Extract the [X, Y] coordinate from the center of the cell holding the provided text.  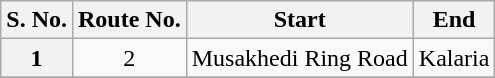
1 [37, 58]
Kalaria [454, 58]
End [454, 20]
Start [300, 20]
S. No. [37, 20]
Musakhedi Ring Road [300, 58]
Route No. [129, 20]
2 [129, 58]
